Return the (X, Y) coordinate for the center point of the cell that contains the specified text.  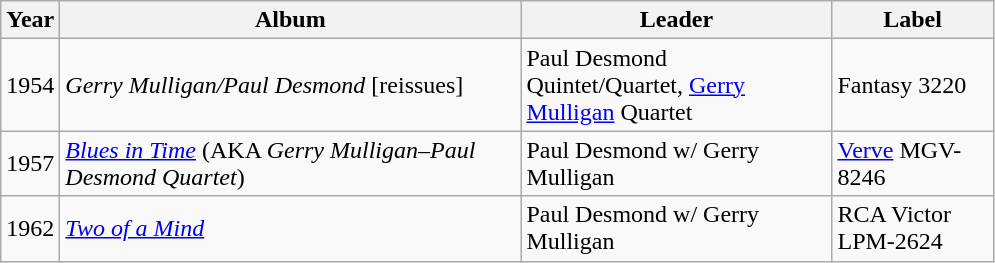
Verve MGV-8246 (912, 164)
Fantasy 3220 (912, 85)
Label (912, 20)
Blues in Time (AKA Gerry Mulligan–Paul Desmond Quartet) (290, 164)
Year (30, 20)
1957 (30, 164)
1954 (30, 85)
Album (290, 20)
Gerry Mulligan/Paul Desmond [reissues] (290, 85)
1962 (30, 228)
Leader (676, 20)
Two of a Mind (290, 228)
RCA Victor LPM-2624 (912, 228)
Paul Desmond Quintet/Quartet, Gerry Mulligan Quartet (676, 85)
